Detect which cell encompasses the target text, then output its (X, Y) center coordinate. 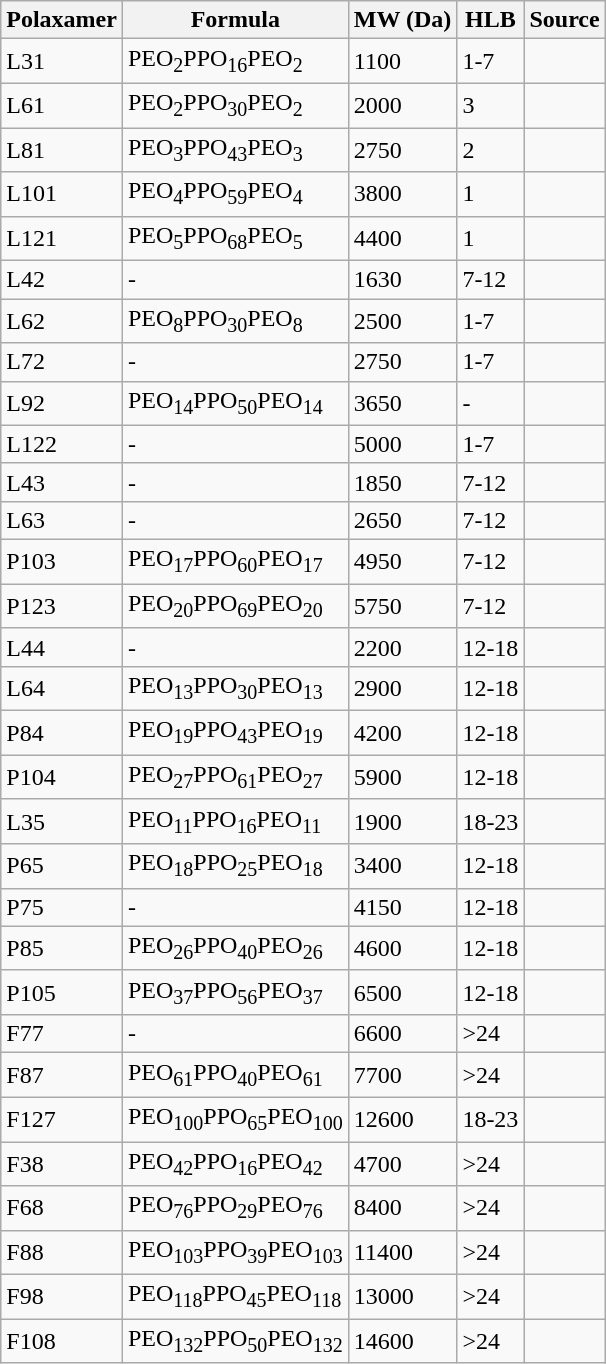
2900 (402, 688)
L92 (62, 403)
4200 (402, 733)
2 (490, 150)
F88 (62, 1252)
P103 (62, 562)
2200 (402, 647)
4950 (402, 562)
P75 (62, 907)
P85 (62, 948)
PEO26PPO40PEO26 (235, 948)
11400 (402, 1252)
4700 (402, 1164)
3650 (402, 403)
14600 (402, 1341)
3400 (402, 866)
PEO2PPO16PEO2 (235, 61)
PEO8PPO30PEO8 (235, 321)
4150 (402, 907)
L64 (62, 688)
4600 (402, 948)
PEO19PPO43PEO19 (235, 733)
L121 (62, 238)
3 (490, 105)
PEO4PPO59PEO4 (235, 194)
5750 (402, 606)
L43 (62, 482)
2000 (402, 105)
1630 (402, 280)
L35 (62, 821)
12600 (402, 1119)
PEO76PPO29PEO76 (235, 1208)
L122 (62, 444)
L44 (62, 647)
1900 (402, 821)
5000 (402, 444)
PEO5PPO68PEO5 (235, 238)
L31 (62, 61)
PEO103PPO39PEO103 (235, 1252)
PEO18PPO25PEO18 (235, 866)
F77 (62, 1034)
P104 (62, 777)
2650 (402, 520)
PEO118PPO45PEO118 (235, 1297)
13000 (402, 1297)
8400 (402, 1208)
PEO11PPO16PEO11 (235, 821)
L63 (62, 520)
PEO20PPO69PEO20 (235, 606)
4400 (402, 238)
PEO42PPO16PEO42 (235, 1164)
HLB (490, 20)
7700 (402, 1075)
PEO61PPO40PEO61 (235, 1075)
L81 (62, 150)
PEO13PPO30PEO13 (235, 688)
PEO2PPO30PEO2 (235, 105)
F127 (62, 1119)
PEO3PPO43PEO3 (235, 150)
PEO27PPO61PEO27 (235, 777)
L61 (62, 105)
P123 (62, 606)
L42 (62, 280)
F68 (62, 1208)
PEO132PPO50PEO132 (235, 1341)
MW (Da) (402, 20)
P105 (62, 992)
3800 (402, 194)
Source (564, 20)
F108 (62, 1341)
PEO14PPO50PEO14 (235, 403)
Polaxamer (62, 20)
6500 (402, 992)
L62 (62, 321)
Formula (235, 20)
6600 (402, 1034)
P84 (62, 733)
F38 (62, 1164)
2500 (402, 321)
PEO17PPO60PEO17 (235, 562)
5900 (402, 777)
L101 (62, 194)
PEO100PPO65PEO100 (235, 1119)
1100 (402, 61)
1850 (402, 482)
F98 (62, 1297)
F87 (62, 1075)
P65 (62, 866)
L72 (62, 362)
PEO37PPO56PEO37 (235, 992)
